Capture the cell that displays the provided text and extract its [X, Y] central coordinate. 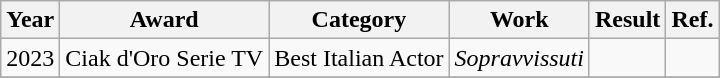
Year [30, 20]
2023 [30, 58]
Ciak d'Oro Serie TV [164, 58]
Award [164, 20]
Category [359, 20]
Best Italian Actor [359, 58]
Work [519, 20]
Result [627, 20]
Ref. [692, 20]
Sopravvissuti [519, 58]
